For the text-containing cell, return its midpoint in [x, y] coordinate format. 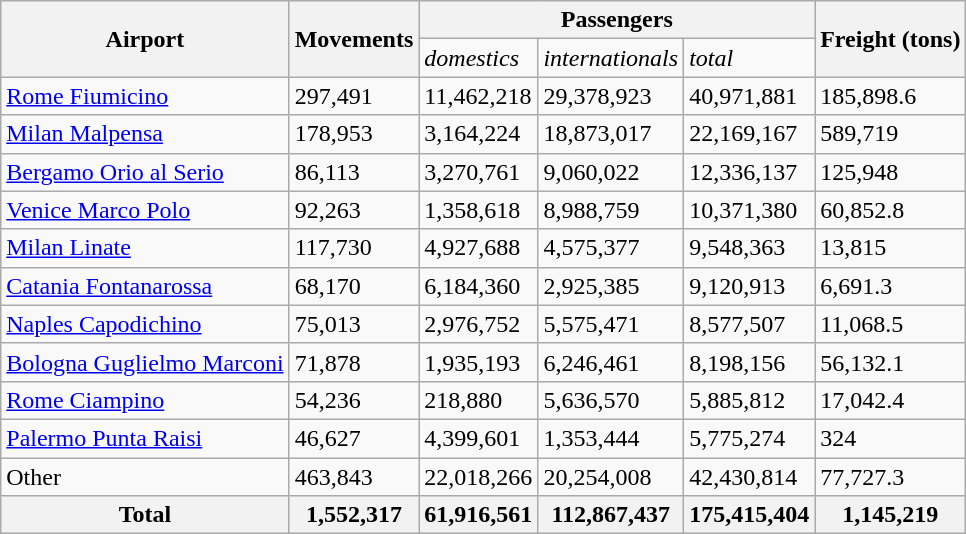
Total [145, 515]
6,691.3 [890, 286]
6,246,461 [611, 362]
13,815 [890, 248]
1,353,444 [611, 438]
Palermo Punta Raisi [145, 438]
40,971,881 [750, 96]
Passengers [617, 20]
463,843 [354, 477]
5,775,274 [750, 438]
domestics [478, 58]
5,885,812 [750, 400]
54,236 [354, 400]
589,719 [890, 134]
92,263 [354, 210]
77,727.3 [890, 477]
185,898.6 [890, 96]
1,935,193 [478, 362]
86,113 [354, 172]
42,430,814 [750, 477]
Other [145, 477]
2,925,385 [611, 286]
Catania Fontanarossa [145, 286]
Freight (tons) [890, 39]
8,198,156 [750, 362]
68,170 [354, 286]
8,988,759 [611, 210]
Airport [145, 39]
4,575,377 [611, 248]
9,548,363 [750, 248]
125,948 [890, 172]
Movements [354, 39]
60,852.8 [890, 210]
internationals [611, 58]
Milan Linate [145, 248]
Rome Fiumicino [145, 96]
61,916,561 [478, 515]
75,013 [354, 324]
56,132.1 [890, 362]
175,415,404 [750, 515]
324 [890, 438]
20,254,008 [611, 477]
4,927,688 [478, 248]
9,120,913 [750, 286]
4,399,601 [478, 438]
3,270,761 [478, 172]
46,627 [354, 438]
Venice Marco Polo [145, 210]
8,577,507 [750, 324]
1,145,219 [890, 515]
1,552,317 [354, 515]
5,575,471 [611, 324]
Naples Capodichino [145, 324]
71,878 [354, 362]
17,042.4 [890, 400]
3,164,224 [478, 134]
178,953 [354, 134]
117,730 [354, 248]
297,491 [354, 96]
Bergamo Orio al Serio [145, 172]
5,636,570 [611, 400]
11,462,218 [478, 96]
2,976,752 [478, 324]
Rome Ciampino [145, 400]
29,378,923 [611, 96]
22,018,266 [478, 477]
9,060,022 [611, 172]
6,184,360 [478, 286]
22,169,167 [750, 134]
1,358,618 [478, 210]
total [750, 58]
218,880 [478, 400]
11,068.5 [890, 324]
Bologna Guglielmo Marconi [145, 362]
Milan Malpensa [145, 134]
12,336,137 [750, 172]
18,873,017 [611, 134]
112,867,437 [611, 515]
10,371,380 [750, 210]
